Provide the [x, y] coordinate of the cell's center where the given text is located.  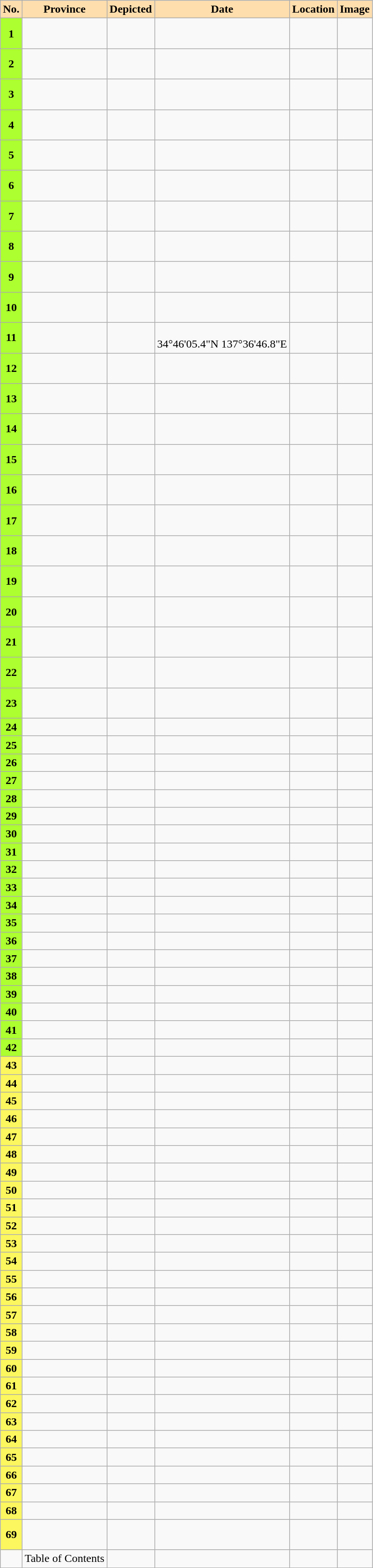
4 [11, 124]
30 [11, 834]
Date [222, 9]
Location [314, 9]
42 [11, 1047]
45 [11, 1101]
32 [11, 870]
50 [11, 1190]
Table of Contents [65, 1559]
64 [11, 1439]
57 [11, 1314]
47 [11, 1137]
44 [11, 1083]
62 [11, 1404]
1 [11, 34]
15 [11, 459]
17 [11, 520]
55 [11, 1279]
54 [11, 1261]
31 [11, 852]
56 [11, 1297]
2 [11, 64]
11 [11, 338]
5 [11, 155]
48 [11, 1154]
8 [11, 246]
46 [11, 1119]
58 [11, 1332]
14 [11, 429]
12 [11, 368]
43 [11, 1065]
39 [11, 994]
25 [11, 745]
7 [11, 216]
68 [11, 1510]
Image [355, 9]
29 [11, 816]
26 [11, 762]
37 [11, 958]
22 [11, 673]
3 [11, 94]
65 [11, 1457]
20 [11, 612]
24 [11, 727]
49 [11, 1172]
No. [11, 9]
28 [11, 799]
40 [11, 1012]
41 [11, 1030]
Depicted [131, 9]
16 [11, 490]
27 [11, 780]
21 [11, 642]
9 [11, 277]
35 [11, 923]
52 [11, 1226]
33 [11, 887]
23 [11, 703]
34 [11, 905]
34°46'05.4"N 137°36'46.8"E [222, 338]
19 [11, 581]
51 [11, 1208]
67 [11, 1493]
66 [11, 1475]
Province [65, 9]
36 [11, 941]
60 [11, 1368]
10 [11, 307]
53 [11, 1243]
38 [11, 976]
63 [11, 1422]
13 [11, 399]
61 [11, 1386]
59 [11, 1350]
69 [11, 1534]
18 [11, 551]
6 [11, 185]
